Scan for the cell matching the given text and deliver its (X, Y) coordinate at center. 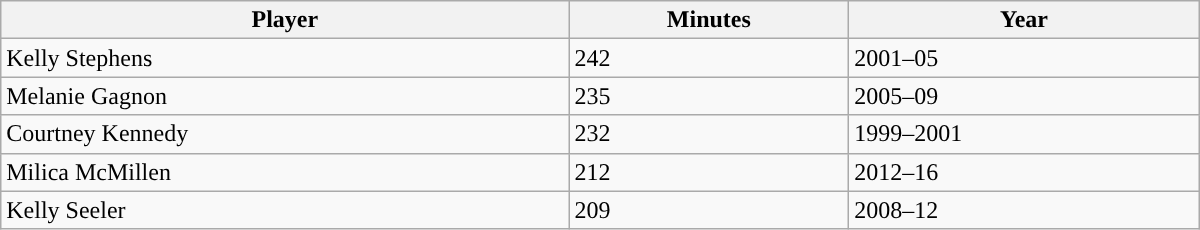
235 (709, 96)
232 (709, 134)
Milica McMillen (285, 172)
Year (1024, 20)
2008–12 (1024, 210)
Melanie Gagnon (285, 96)
2005–09 (1024, 96)
242 (709, 58)
2001–05 (1024, 58)
212 (709, 172)
1999–2001 (1024, 134)
Minutes (709, 20)
209 (709, 210)
Kelly Seeler (285, 210)
Kelly Stephens (285, 58)
Courtney Kennedy (285, 134)
2012–16 (1024, 172)
Player (285, 20)
